Determine the [X, Y] coordinate at the center of the cell enclosing the given text.  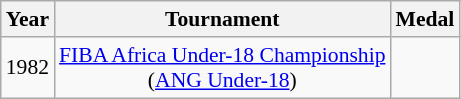
Medal [424, 19]
Tournament [222, 19]
1982 [28, 68]
Year [28, 19]
FIBA Africa Under-18 Championship (ANG Under-18) [222, 68]
